Search for the cell housing the specified text and yield its (X, Y) center coordinate. 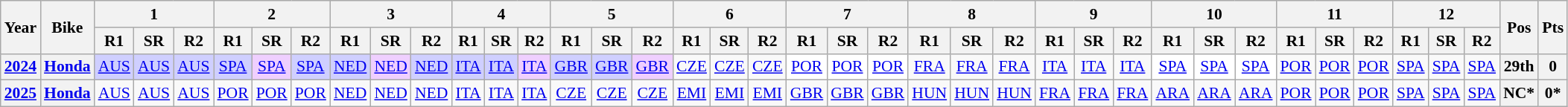
0* (1552, 94)
5 (612, 14)
4 (501, 14)
11 (1335, 14)
Pts (1552, 27)
10 (1214, 14)
2024 (21, 67)
NC* (1519, 94)
Bike (67, 27)
Year (21, 27)
29th (1519, 67)
8 (971, 14)
0 (1552, 67)
Pos (1519, 27)
2 (272, 14)
9 (1094, 14)
1 (154, 14)
7 (848, 14)
6 (730, 14)
2025 (21, 94)
12 (1447, 14)
3 (390, 14)
